Return (x, y) of the center of cell containing provided text 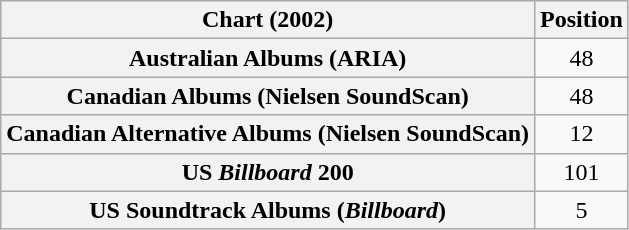
101 (582, 172)
12 (582, 134)
US Soundtrack Albums (Billboard) (268, 210)
5 (582, 210)
Position (582, 20)
Chart (2002) (268, 20)
Canadian Albums (Nielsen SoundScan) (268, 96)
US Billboard 200 (268, 172)
Canadian Alternative Albums (Nielsen SoundScan) (268, 134)
Australian Albums (ARIA) (268, 58)
